Provide the [x, y] coordinate of the cell's center where the given text is located.  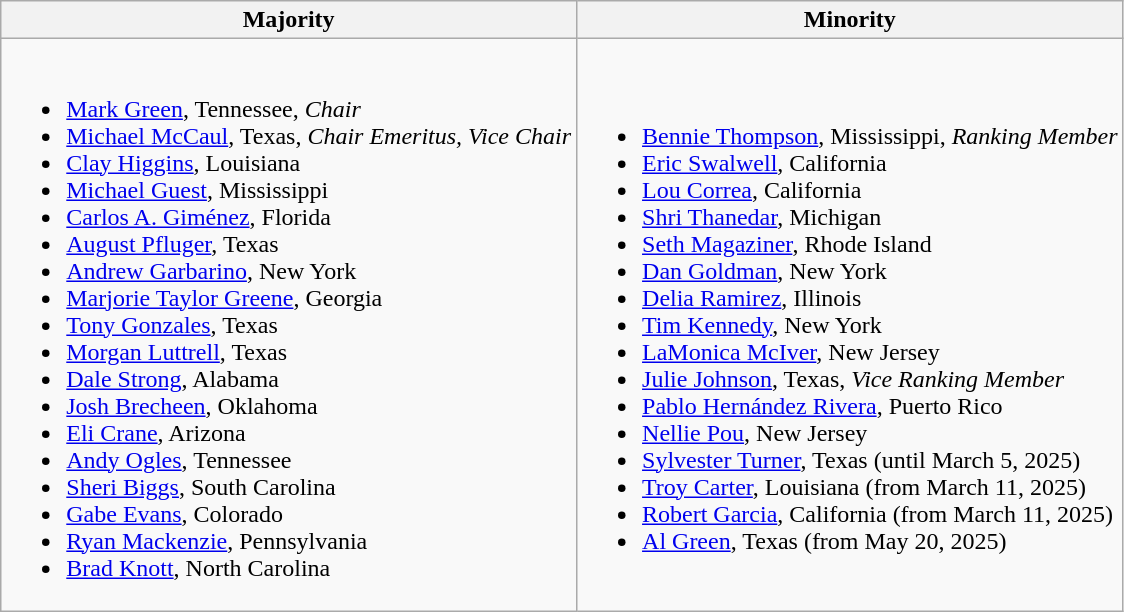
Minority [850, 20]
Majority [289, 20]
